Provide the (X, Y) coordinate of the cell's center where the given text is located.  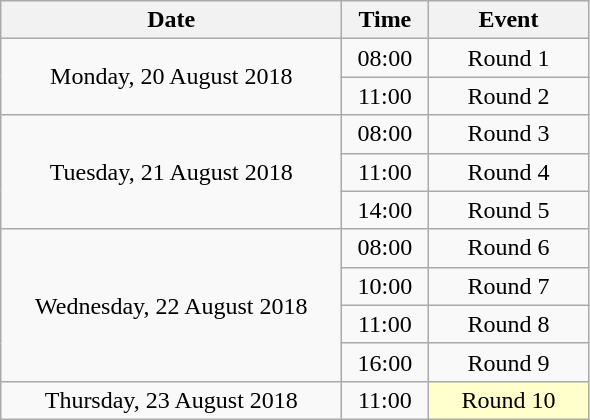
Round 5 (508, 210)
Round 10 (508, 400)
Round 4 (508, 172)
Round 7 (508, 286)
Wednesday, 22 August 2018 (172, 305)
Round 6 (508, 248)
Time (385, 20)
Round 9 (508, 362)
Round 8 (508, 324)
16:00 (385, 362)
Tuesday, 21 August 2018 (172, 172)
Thursday, 23 August 2018 (172, 400)
Event (508, 20)
Date (172, 20)
Monday, 20 August 2018 (172, 77)
14:00 (385, 210)
Round 2 (508, 96)
10:00 (385, 286)
Round 1 (508, 58)
Round 3 (508, 134)
